Output the [x, y] coordinate of the center of the cell containing the given text.  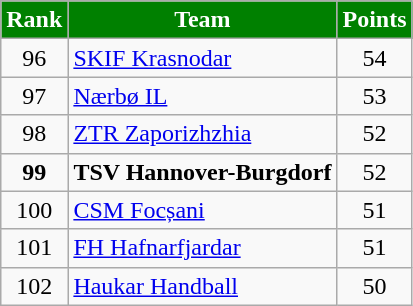
100 [34, 210]
99 [34, 172]
101 [34, 248]
CSM Focșani [202, 210]
50 [374, 286]
Nærbø IL [202, 96]
Points [374, 20]
SKIF Krasnodar [202, 58]
Team [202, 20]
ZTR Zaporizhzhia [202, 134]
Rank [34, 20]
98 [34, 134]
TSV Hannover-Burgdorf [202, 172]
Haukar Handball [202, 286]
96 [34, 58]
FH Hafnarfjardar [202, 248]
54 [374, 58]
53 [374, 96]
97 [34, 96]
102 [34, 286]
